Find where the given text appears and provide that cell's center as [X, Y] coordinate. 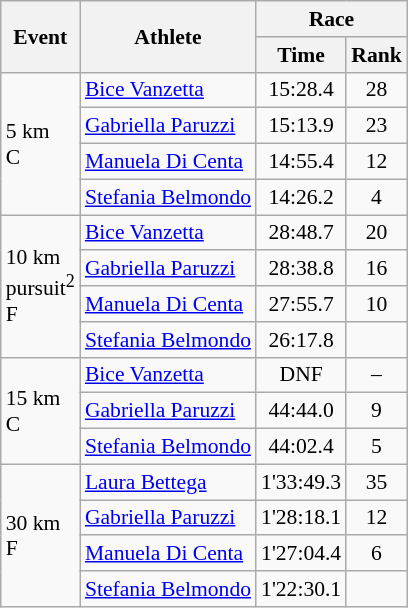
1'22:30.1 [301, 589]
DNF [301, 375]
Time [301, 55]
4 [376, 197]
– [376, 375]
28:38.8 [301, 269]
44:44.0 [301, 411]
15 km C [40, 410]
9 [376, 411]
14:55.4 [301, 162]
26:17.8 [301, 340]
1'33:49.3 [301, 482]
5 [376, 447]
35 [376, 482]
5 km C [40, 143]
6 [376, 554]
30 km F [40, 535]
Athlete [168, 36]
27:55.7 [301, 304]
20 [376, 233]
15:28.4 [301, 90]
10 [376, 304]
16 [376, 269]
Event [40, 36]
Race [332, 19]
Rank [376, 55]
28 [376, 90]
23 [376, 126]
Laura Bettega [168, 482]
10 km pursuit2 F [40, 286]
28:48.7 [301, 233]
1'28:18.1 [301, 518]
14:26.2 [301, 197]
15:13.9 [301, 126]
1'27:04.4 [301, 554]
44:02.4 [301, 447]
